Scan for the cell matching the given text and deliver its (x, y) coordinate at center. 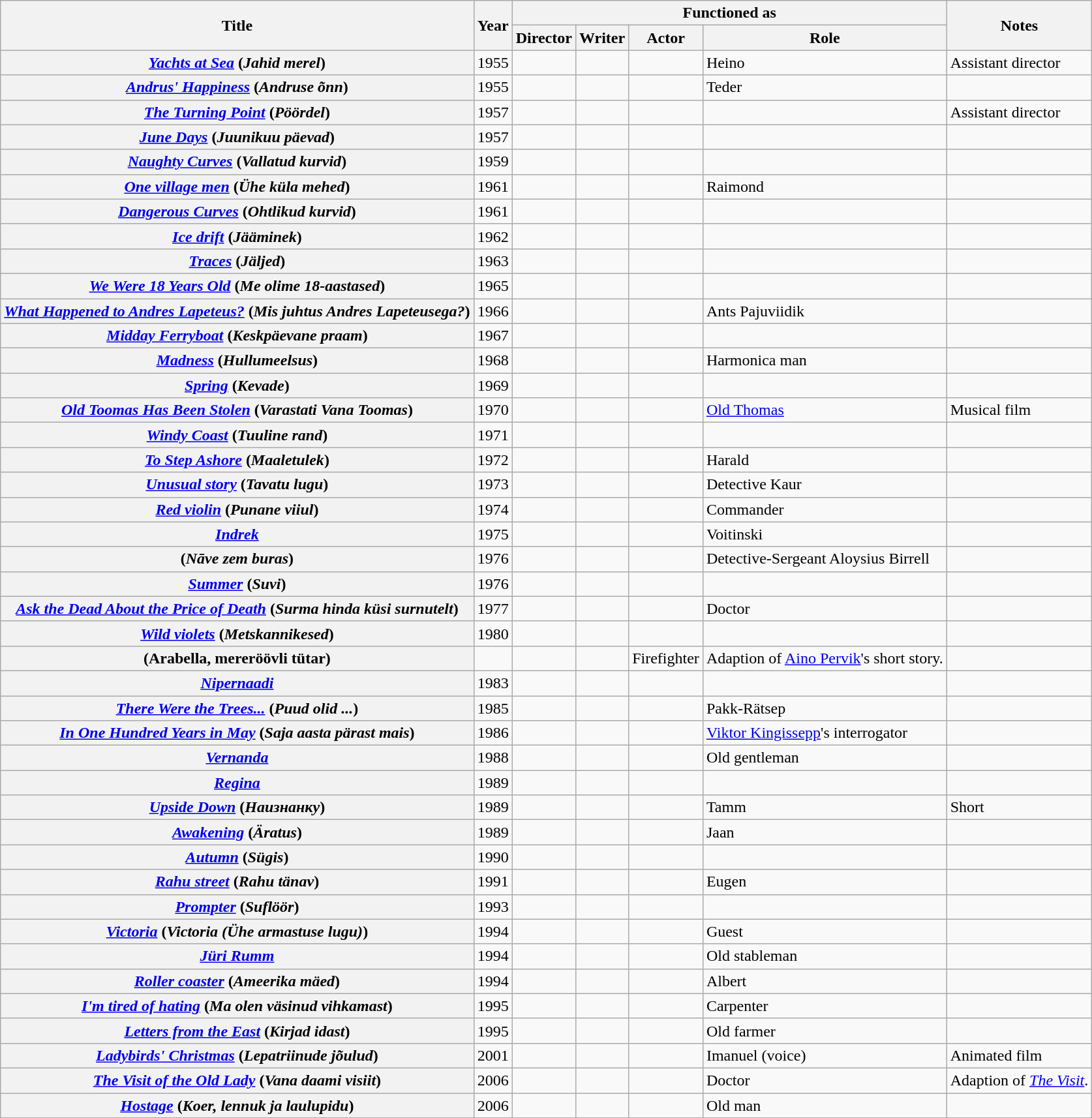
Imanuel (voice) (825, 1055)
Ladybirds' Christmas (Lepatriinude jõulud) (237, 1055)
Old gentleman (825, 758)
There Were the Trees... (Puud olid ...) (237, 708)
Detective-Sergeant Aloysius Birrell (825, 559)
Old stableman (825, 956)
(Nāve zem buras) (237, 559)
Old farmer (825, 1031)
Voitinski (825, 534)
Victoria (Victoria (Ühe armastuse lugu)) (237, 931)
Functioned as (729, 13)
Wild violets (Metskannikesed) (237, 633)
1965 (493, 286)
2001 (493, 1055)
Guest (825, 931)
Year (493, 25)
Notes (1019, 25)
To Step Ashore (Maaletulek) (237, 460)
1977 (493, 609)
1972 (493, 460)
Musical film (1019, 410)
Albert (825, 981)
Traces (Jäljed) (237, 261)
Regina (237, 783)
Short (1019, 808)
1963 (493, 261)
Writer (601, 38)
1962 (493, 236)
Autumn (Sügis) (237, 857)
Detective Kaur (825, 485)
1983 (493, 683)
Adaption of The Visit. (1019, 1080)
Rahu street (Rahu tänav) (237, 882)
Adaption of Aino Pervik's short story. (825, 658)
1969 (493, 385)
Jüri Rumm (237, 956)
One village men (Ühe küla mehed) (237, 187)
1967 (493, 336)
Jaan (825, 832)
1973 (493, 485)
1988 (493, 758)
Director (544, 38)
The Visit of the Old Lady (Vana daami visiit) (237, 1080)
1975 (493, 534)
1971 (493, 435)
Viktor Kingissepp's interrogator (825, 733)
Actor (666, 38)
Awakening (Äratus) (237, 832)
1986 (493, 733)
Heino (825, 63)
Ask the Dead About the Price of Death (Surma hinda küsi surnutelt) (237, 609)
Unusual story (Tavatu lugu) (237, 485)
Tamm (825, 808)
June Days (Juunikuu päevad) (237, 137)
1980 (493, 633)
Dangerous Curves (Ohtlikud kurvid) (237, 211)
Letters from the East (Kirjad idast) (237, 1031)
Summer (Suvi) (237, 584)
1991 (493, 882)
Old Thomas (825, 410)
Raimond (825, 187)
Madness (Hullumeelsus) (237, 361)
1966 (493, 311)
Naughty Curves (Vallatud kurvid) (237, 162)
Midday Ferryboat (Keskpäevane praam) (237, 336)
Ants Pajuviidik (825, 311)
Eugen (825, 882)
Hostage (Koer, lennuk ja laulupidu) (237, 1106)
Teder (825, 87)
In One Hundred Years in May (Saja aasta pärast mais) (237, 733)
1993 (493, 907)
The Turning Point (Pöördel) (237, 112)
Roller coaster (Ameerika mäed) (237, 981)
We Were 18 Years Old (Me olime 18-aastased) (237, 286)
Andrus' Happiness (Andruse õnn) (237, 87)
Harmonica man (825, 361)
1970 (493, 410)
1959 (493, 162)
1974 (493, 509)
Windy Coast (Tuuline rand) (237, 435)
Indrek (237, 534)
(Arabella, mereröövli tütar) (237, 658)
Prompter (Suflöör) (237, 907)
Upside Down (Наизнанку) (237, 808)
Nipernaadi (237, 683)
Pakk-Rätsep (825, 708)
1990 (493, 857)
1985 (493, 708)
Spring (Kevade) (237, 385)
Firefighter (666, 658)
Carpenter (825, 1006)
I'm tired of hating (Ma olen väsinud vihkamast) (237, 1006)
Harald (825, 460)
Commander (825, 509)
Red violin (Punane viiul) (237, 509)
Yachts at Sea (Jahid merel) (237, 63)
Old Toomas Has Been Stolen (Varastati Vana Toomas) (237, 410)
1968 (493, 361)
Ice drift (Jääminek) (237, 236)
Animated film (1019, 1055)
What Happened to Andres Lapeteus? (Mis juhtus Andres Lapeteusega?) (237, 311)
Old man (825, 1106)
Role (825, 38)
Title (237, 25)
Vernanda (237, 758)
